Find where the given text appears and provide that cell's center as [X, Y] coordinate. 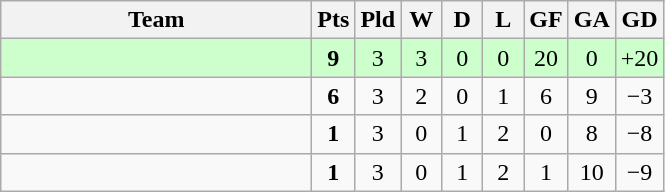
8 [592, 134]
Team [156, 20]
GF [546, 20]
GD [640, 20]
20 [546, 58]
−3 [640, 96]
W [422, 20]
GA [592, 20]
+20 [640, 58]
−9 [640, 172]
L [504, 20]
Pts [334, 20]
D [462, 20]
Pld [378, 20]
10 [592, 172]
−8 [640, 134]
